Locate the cell with the specified text and output its (X, Y) center coordinate. 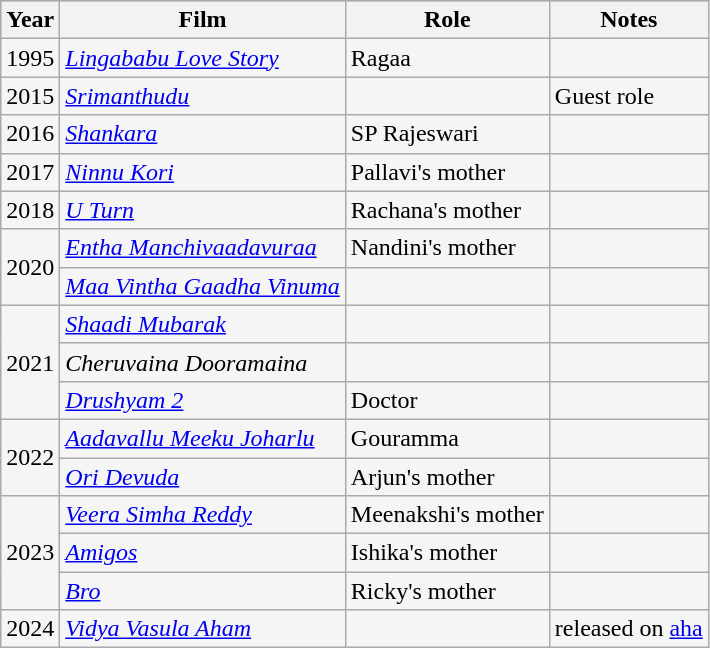
Role (447, 20)
Cheruvaina Dooramaina (202, 362)
2022 (30, 457)
SP Rajeswari (447, 134)
2017 (30, 172)
Meenakshi's mother (447, 515)
Doctor (447, 400)
2021 (30, 362)
Notes (628, 20)
Veera Simha Reddy (202, 515)
Guest role (628, 96)
Vidya Vasula Aham (202, 629)
Ricky's mother (447, 591)
1995 (30, 58)
Ninnu Kori (202, 172)
Rachana's mother (447, 210)
Gouramma (447, 438)
Nandini's mother (447, 248)
2020 (30, 267)
2024 (30, 629)
Ori Devuda (202, 477)
2015 (30, 96)
Ishika's mother (447, 553)
Amigos (202, 553)
Aadavallu Meeku Joharlu (202, 438)
Lingababu Love Story (202, 58)
Maa Vintha Gaadha Vinuma (202, 286)
Drushyam 2 (202, 400)
released on aha (628, 629)
Arjun's mother (447, 477)
Ragaa (447, 58)
Shankara (202, 134)
Film (202, 20)
2018 (30, 210)
U Turn (202, 210)
Bro (202, 591)
2023 (30, 553)
Srimanthudu (202, 96)
2016 (30, 134)
Year (30, 20)
Entha Manchivaadavuraa (202, 248)
Shaadi Mubarak (202, 324)
Pallavi's mother (447, 172)
